Capture the cell that displays the provided text and extract its (X, Y) central coordinate. 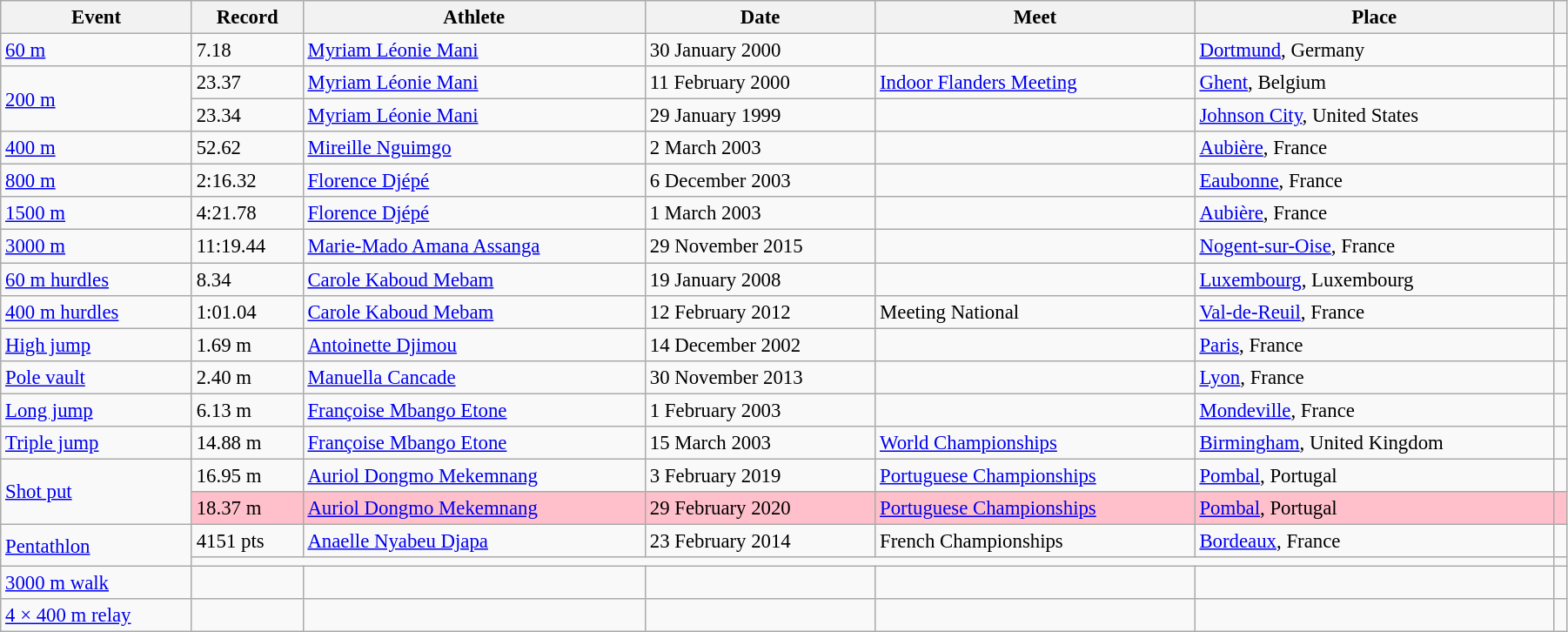
60 m hurdles (97, 279)
Long jump (97, 410)
23 February 2014 (760, 541)
1 February 2003 (760, 410)
29 November 2015 (760, 246)
60 m (97, 50)
29 February 2020 (760, 508)
Marie-Mado Amana Assanga (473, 246)
4:21.78 (247, 213)
World Championships (1035, 443)
16.95 m (247, 475)
6 December 2003 (760, 181)
3 February 2019 (760, 475)
8.34 (247, 279)
3000 m walk (97, 583)
23.34 (247, 116)
Record (247, 17)
Pentathlon (97, 545)
18.37 m (247, 508)
Mondeville, France (1374, 410)
4 × 400 m relay (97, 615)
15 March 2003 (760, 443)
Anaelle Nyabeu Djapa (473, 541)
Dortmund, Germany (1374, 50)
Date (760, 17)
19 January 2008 (760, 279)
12 February 2012 (760, 312)
Antoinette Djimou (473, 345)
High jump (97, 345)
400 m (97, 148)
Athlete (473, 17)
1:01.04 (247, 312)
30 November 2013 (760, 377)
4151 pts (247, 541)
3000 m (97, 246)
Place (1374, 17)
1.69 m (247, 345)
52.62 (247, 148)
800 m (97, 181)
Eaubonne, France (1374, 181)
Indoor Flanders Meeting (1035, 83)
Val-de-Reuil, France (1374, 312)
1 March 2003 (760, 213)
Pole vault (97, 377)
30 January 2000 (760, 50)
1500 m (97, 213)
29 January 1999 (760, 116)
Manuella Cancade (473, 377)
11:19.44 (247, 246)
Mireille Nguimgo (473, 148)
2:16.32 (247, 181)
Event (97, 17)
11 February 2000 (760, 83)
Luxembourg, Luxembourg (1374, 279)
Lyon, France (1374, 377)
Nogent-sur-Oise, France (1374, 246)
Paris, France (1374, 345)
7.18 (247, 50)
French Championships (1035, 541)
Meeting National (1035, 312)
6.13 m (247, 410)
400 m hurdles (97, 312)
14.88 m (247, 443)
14 December 2002 (760, 345)
Meet (1035, 17)
Johnson City, United States (1374, 116)
Shot put (97, 491)
Ghent, Belgium (1374, 83)
2 March 2003 (760, 148)
Triple jump (97, 443)
Bordeaux, France (1374, 541)
200 m (97, 99)
23.37 (247, 83)
2.40 m (247, 377)
Birmingham, United Kingdom (1374, 443)
